Detect which cell encompasses the target text, then output its [x, y] center coordinate. 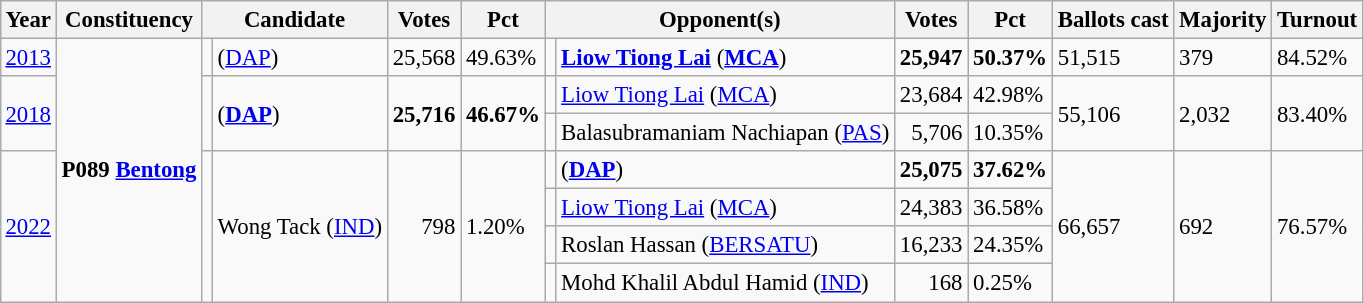
10.35% [1010, 133]
Roslan Hassan (BERSATU) [726, 245]
Turnout [1318, 20]
16,233 [932, 245]
Majority [1223, 20]
P089 Bentong [128, 170]
Year [28, 20]
Wong Tack (IND) [300, 226]
36.58% [1010, 208]
2013 [28, 57]
24.35% [1010, 245]
25,716 [424, 114]
50.37% [1010, 57]
42.98% [1010, 95]
Balasubramaniam Nachiapan (PAS) [726, 133]
379 [1223, 57]
23,684 [932, 95]
0.25% [1010, 283]
798 [424, 226]
84.52% [1318, 57]
Candidate [295, 20]
2022 [28, 226]
25,947 [932, 57]
Ballots cast [1112, 20]
5,706 [932, 133]
692 [1223, 226]
46.67% [504, 114]
Opponent(s) [720, 20]
37.62% [1010, 170]
49.63% [504, 57]
76.57% [1318, 226]
83.40% [1318, 114]
2018 [28, 114]
55,106 [1112, 114]
24,383 [932, 208]
51,515 [1112, 57]
168 [932, 283]
25,568 [424, 57]
2,032 [1223, 114]
25,075 [932, 170]
Mohd Khalil Abdul Hamid (IND) [726, 283]
1.20% [504, 226]
66,657 [1112, 226]
Constituency [128, 20]
